Locate the cell with the specified text and output its (X, Y) center coordinate. 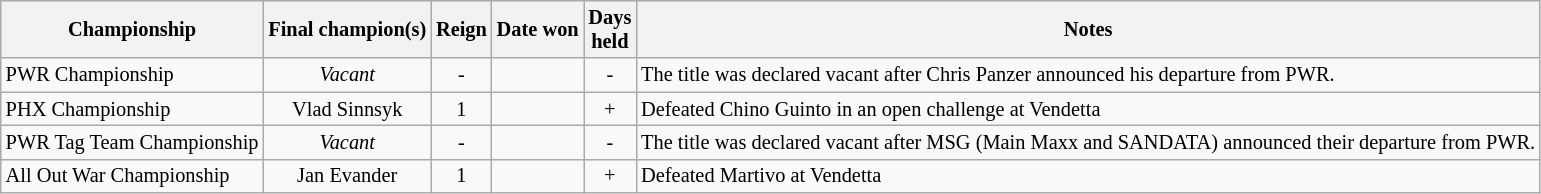
Championship (132, 29)
Notes (1088, 29)
Final champion(s) (347, 29)
PWR Tag Team Championship (132, 142)
Date won (538, 29)
Jan Evander (347, 176)
Defeated Chino Guinto in an open challenge at Vendetta (1088, 109)
Daysheld (610, 29)
All Out War Championship (132, 176)
PWR Championship (132, 75)
The title was declared vacant after MSG (Main Maxx and SANDATA) announced their departure from PWR. (1088, 142)
Defeated Martivo at Vendetta (1088, 176)
The title was declared vacant after Chris Panzer announced his departure from PWR. (1088, 75)
PHX Championship (132, 109)
Vlad Sinnsyk (347, 109)
Reign (462, 29)
